Capture the cell that displays the provided text and extract its (X, Y) central coordinate. 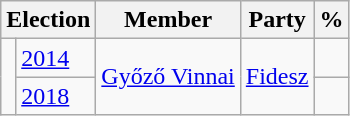
Member (168, 20)
2018 (56, 96)
2014 (56, 58)
Election (48, 20)
Győző Vinnai (168, 77)
Party (277, 20)
% (332, 20)
Fidesz (277, 77)
